Return the (x, y) coordinate for the center point of the cell that contains the specified text.  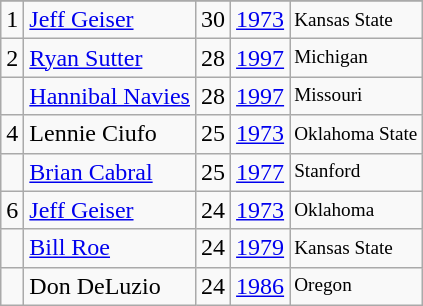
1979 (260, 248)
Brian Cabral (110, 172)
Bill Roe (110, 248)
4 (12, 134)
Stanford (356, 172)
Oklahoma (356, 210)
1977 (260, 172)
Don DeLuzio (110, 286)
Lennie Ciufo (110, 134)
Michigan (356, 58)
Hannibal Navies (110, 96)
1 (12, 20)
30 (212, 20)
Oregon (356, 286)
Oklahoma State (356, 134)
6 (12, 210)
Missouri (356, 96)
1986 (260, 286)
2 (12, 58)
Ryan Sutter (110, 58)
